Identify which cell holds the provided text, then report its (X, Y) central coordinate. 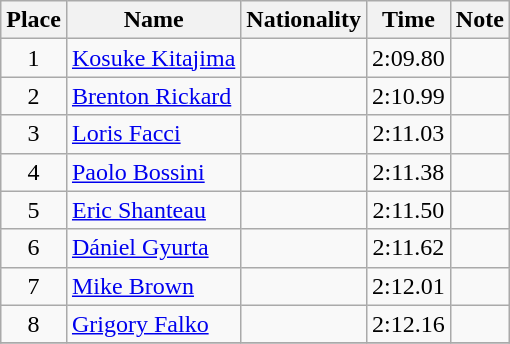
Time (409, 20)
Note (480, 20)
2:11.38 (409, 172)
1 (34, 58)
Paolo Bossini (153, 172)
2:10.99 (409, 96)
8 (34, 324)
Nationality (304, 20)
Grigory Falko (153, 324)
Place (34, 20)
2:11.03 (409, 134)
2:11.50 (409, 210)
5 (34, 210)
2:11.62 (409, 248)
Loris Facci (153, 134)
2:09.80 (409, 58)
2 (34, 96)
2:12.01 (409, 286)
2:12.16 (409, 324)
4 (34, 172)
Name (153, 20)
7 (34, 286)
Brenton Rickard (153, 96)
3 (34, 134)
Eric Shanteau (153, 210)
6 (34, 248)
Dániel Gyurta (153, 248)
Mike Brown (153, 286)
Kosuke Kitajima (153, 58)
